Pinpoint the cell where the given text exists, returning its [x, y] midpoint coordinate. 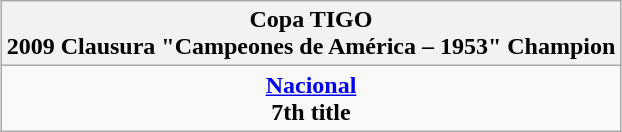
Copa TIGO2009 Clausura "Campeones de América – 1953" Champion [311, 34]
Nacional7th title [311, 98]
